Extract the (X, Y) coordinate from the center of the cell holding the provided text.  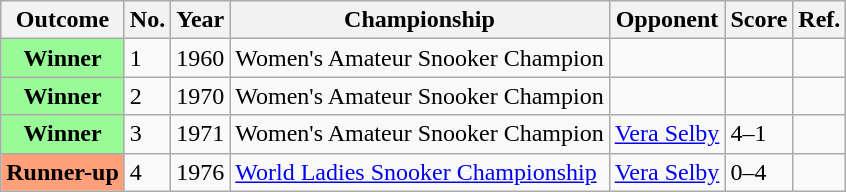
4–1 (759, 134)
3 (147, 134)
1 (147, 58)
1960 (200, 58)
Ref. (820, 20)
No. (147, 20)
1971 (200, 134)
2 (147, 96)
World Ladies Snooker Championship (420, 172)
4 (147, 172)
Championship (420, 20)
1970 (200, 96)
Opponent (667, 20)
Outcome (63, 20)
Runner-up (63, 172)
1976 (200, 172)
0–4 (759, 172)
Score (759, 20)
Year (200, 20)
